Search for the cell housing the specified text and yield its (x, y) center coordinate. 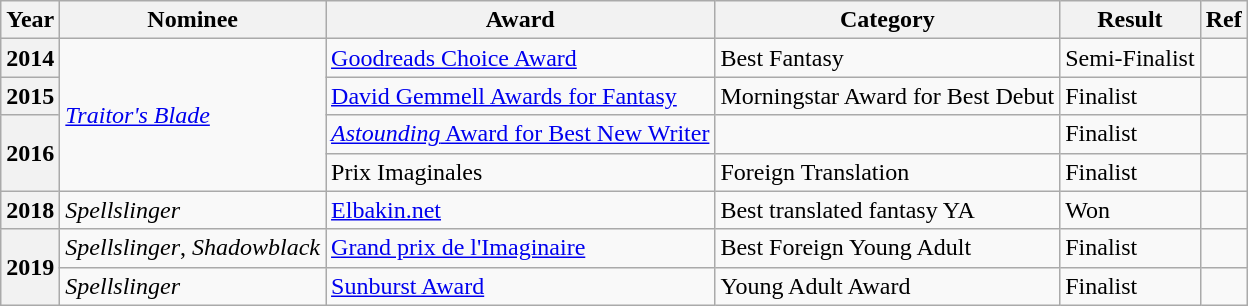
Result (1130, 20)
Award (520, 20)
Grand prix de l'Imaginaire (520, 248)
2014 (30, 58)
Sunburst Award (520, 286)
Goodreads Choice Award (520, 58)
Best Fantasy (888, 58)
2018 (30, 210)
Won (1130, 210)
Prix Imaginales (520, 172)
Morningstar Award for Best Debut (888, 96)
Traitor's Blade (193, 115)
Best Foreign Young Adult (888, 248)
Foreign Translation (888, 172)
2015 (30, 96)
Astounding Award for Best New Writer (520, 134)
Best translated fantasy YA (888, 210)
Year (30, 20)
Nominee (193, 20)
2016 (30, 153)
Category (888, 20)
Semi-Finalist (1130, 58)
David Gemmell Awards for Fantasy (520, 96)
Young Adult Award (888, 286)
Spellslinger, Shadowblack (193, 248)
2019 (30, 267)
Ref (1224, 20)
Elbakin.net (520, 210)
